Provide the (X, Y) coordinate of the cell's center where the given text is located.  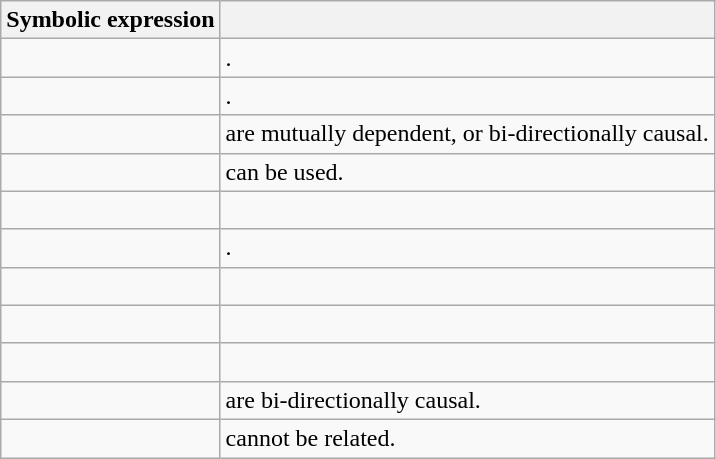
cannot be related. (467, 438)
are bi-directionally causal. (467, 400)
Symbolic expression (110, 20)
can be used. (467, 172)
are mutually dependent, or bi-directionally causal. (467, 134)
